Return (X, Y) of the center of cell containing provided text 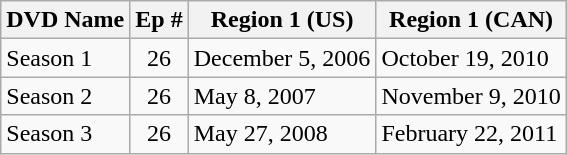
October 19, 2010 (471, 58)
February 22, 2011 (471, 134)
Region 1 (CAN) (471, 20)
DVD Name (66, 20)
May 8, 2007 (282, 96)
Season 2 (66, 96)
Region 1 (US) (282, 20)
Season 3 (66, 134)
May 27, 2008 (282, 134)
December 5, 2006 (282, 58)
Season 1 (66, 58)
November 9, 2010 (471, 96)
Ep # (159, 20)
